Pinpoint the cell where the given text exists, returning its [x, y] midpoint coordinate. 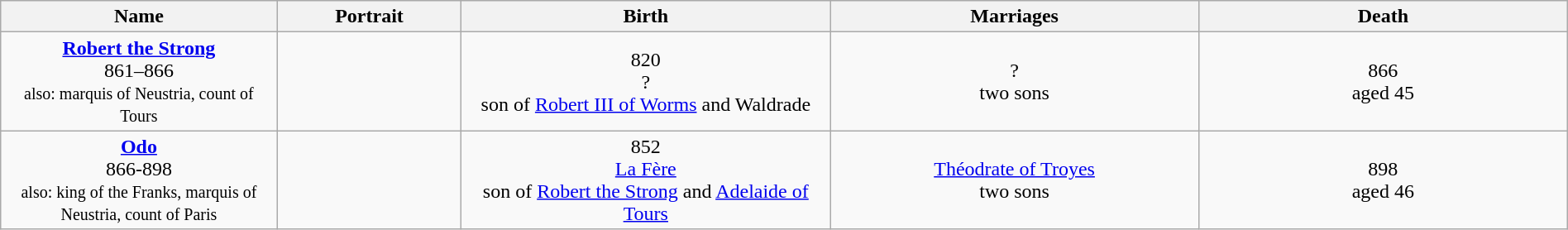
Portrait [369, 17]
Robert the Strong861–866also: marquis of Neustria, count of Tours [139, 81]
866aged 45 [1383, 81]
820?son of Robert III of Worms and Waldrade [646, 81]
Birth [646, 17]
Marriages [1015, 17]
Death [1383, 17]
898aged 46 [1383, 180]
Name [139, 17]
852La Fèreson of Robert the Strong and Adelaide of Tours [646, 180]
Odo866-898also: king of the Franks, marquis of Neustria, count of Paris [139, 180]
?two sons [1015, 81]
Théodrate of Troyestwo sons [1015, 180]
